Identify which cell holds the provided text, then report its [X, Y] central coordinate. 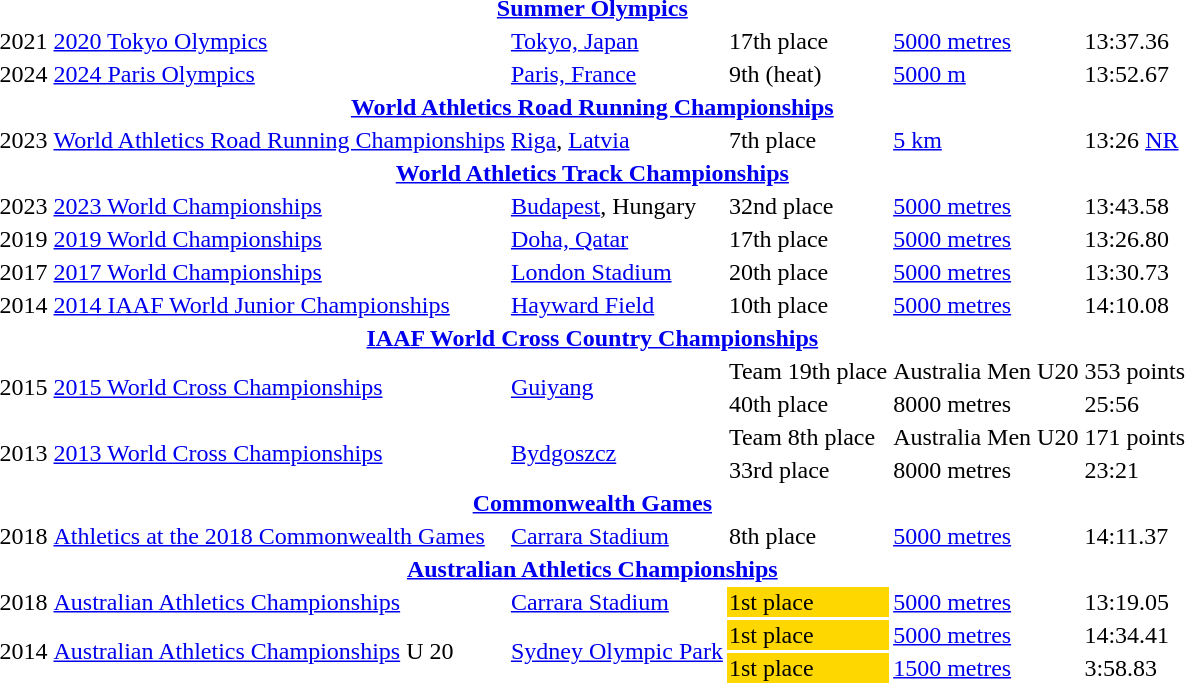
9th (heat) [808, 74]
33rd place [808, 470]
Sydney Olympic Park [616, 652]
Australian Athletics Championships [279, 602]
20th place [808, 272]
Bydgoszcz [616, 454]
2023 World Championships [279, 206]
8th place [808, 536]
2013 World Cross Championships [279, 454]
World Athletics Road Running Championships [279, 140]
Team 8th place [808, 437]
Athletics at the 2018 Commonwealth Games [279, 536]
2024 Paris Olympics [279, 74]
5000 m [986, 74]
2019 World Championships [279, 239]
Riga, Latvia [616, 140]
2020 Tokyo Olympics [279, 41]
Doha, Qatar [616, 239]
7th place [808, 140]
Tokyo, Japan [616, 41]
32nd place [808, 206]
Paris, France [616, 74]
2014 IAAF World Junior Championships [279, 305]
Budapest, Hungary [616, 206]
5 km [986, 140]
40th place [808, 404]
Hayward Field [616, 305]
London Stadium [616, 272]
2015 World Cross Championships [279, 388]
Australian Athletics Championships U 20 [279, 652]
Guiyang [616, 388]
1500 metres [986, 668]
2017 World Championships [279, 272]
10th place [808, 305]
Team 19th place [808, 371]
